Determine the [X, Y] coordinate at the center of the cell enclosing the given text.  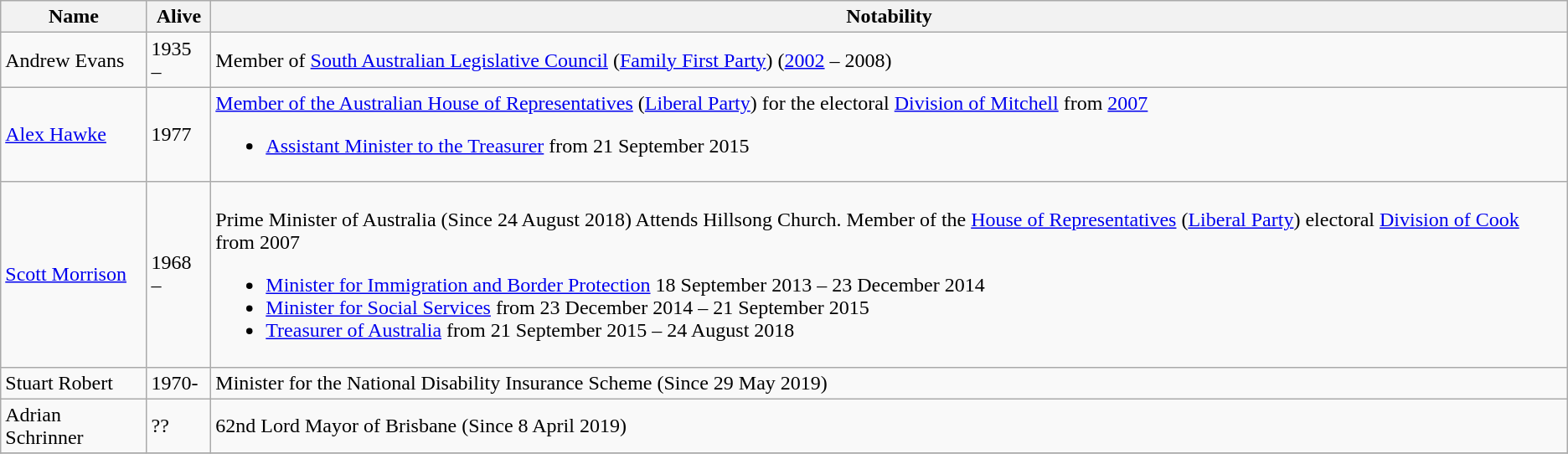
62nd Lord Mayor of Brisbane (Since 8 April 2019) [890, 426]
Notability [890, 17]
Minister for the National Disability Insurance Scheme (Since 29 May 2019) [890, 383]
Scott Morrison [74, 275]
Name [74, 17]
1970- [179, 383]
Andrew Evans [74, 60]
1977 [179, 134]
Stuart Robert [74, 383]
Adrian Schrinner [74, 426]
Alex Hawke [74, 134]
1968 – [179, 275]
?? [179, 426]
Member of South Australian Legislative Council (Family First Party) (2002 – 2008) [890, 60]
1935 – [179, 60]
Alive [179, 17]
